Provide the [x, y] coordinate of the cell's center where the given text is located.  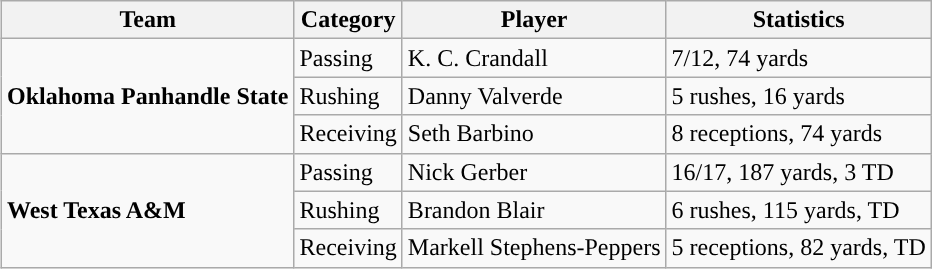
6 rushes, 115 yards, TD [798, 210]
Player [534, 20]
Statistics [798, 20]
Team [148, 20]
5 receptions, 82 yards, TD [798, 248]
Seth Barbino [534, 134]
West Texas A&M [148, 210]
8 receptions, 74 yards [798, 134]
Danny Valverde [534, 96]
K. C. Crandall [534, 58]
Markell Stephens-Peppers [534, 248]
16/17, 187 yards, 3 TD [798, 172]
Brandon Blair [534, 210]
Oklahoma Panhandle State [148, 96]
Nick Gerber [534, 172]
5 rushes, 16 yards [798, 96]
Category [348, 20]
7/12, 74 yards [798, 58]
